Locate the cell with the specified text and output its (x, y) center coordinate. 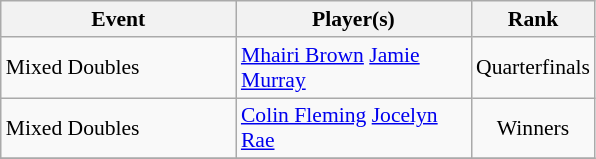
Winners (533, 128)
Player(s) (354, 19)
Colin Fleming Jocelyn Rae (354, 128)
Quarterfinals (533, 68)
Event (118, 19)
Rank (533, 19)
Mhairi Brown Jamie Murray (354, 68)
